Scan for the cell matching the given text and deliver its (X, Y) coordinate at center. 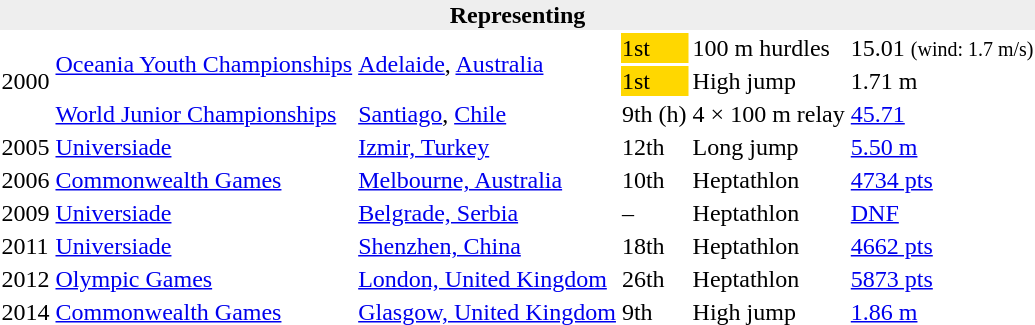
Commonwealth Games (204, 180)
100 m hurdles (768, 48)
4662 pts (942, 246)
1.71 m (942, 81)
4 × 100 m relay (768, 114)
2005 (26, 147)
Shenzhen, China (488, 246)
Olympic Games (204, 279)
Izmir, Turkey (488, 147)
London, United Kingdom (488, 279)
Melbourne, Australia (488, 180)
Representing (518, 15)
Adelaide, Australia (488, 64)
12th (654, 147)
Long jump (768, 147)
2011 (26, 246)
Oceania Youth Championships (204, 64)
4734 pts (942, 180)
– (654, 213)
2006 (26, 180)
45.71 (942, 114)
2012 (26, 279)
9th (h) (654, 114)
Belgrade, Serbia (488, 213)
5.50 m (942, 147)
2009 (26, 213)
26th (654, 279)
High jump (768, 81)
Santiago, Chile (488, 114)
18th (654, 246)
DNF (942, 213)
World Junior Championships (204, 114)
2000 (26, 81)
5873 pts (942, 279)
10th (654, 180)
15.01 (wind: 1.7 m/s) (942, 48)
